Pinpoint the cell where the given text exists, returning its (x, y) midpoint coordinate. 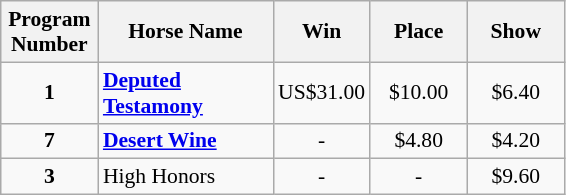
Horse Name (186, 32)
US$31.00 (322, 92)
3 (50, 177)
7 (50, 141)
$4.80 (418, 141)
$10.00 (418, 92)
High Honors (186, 177)
Show (516, 32)
$9.60 (516, 177)
Desert Wine (186, 141)
Win (322, 32)
1 (50, 92)
$6.40 (516, 92)
Place (418, 32)
$4.20 (516, 141)
Deputed Testamony (186, 92)
Program Number (50, 32)
